Pinpoint the cell where the given text exists, returning its [X, Y] midpoint coordinate. 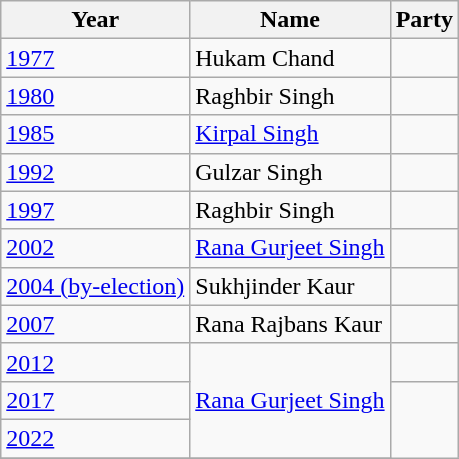
1985 [96, 134]
2022 [96, 438]
Rana Rajbans Kaur [290, 324]
Name [290, 20]
Year [96, 20]
Gulzar Singh [290, 172]
Sukhjinder Kaur [290, 286]
1977 [96, 58]
1980 [96, 96]
2004 (by-election) [96, 286]
Kirpal Singh [290, 134]
Hukam Chand [290, 58]
2002 [96, 248]
2017 [96, 400]
2007 [96, 324]
1997 [96, 210]
1992 [96, 172]
Party [424, 20]
2012 [96, 362]
